Find where the given text appears and provide that cell's center as (X, Y) coordinate. 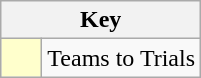
Key (101, 20)
Teams to Trials (122, 58)
